Extract the (x, y) coordinate from the center of the cell holding the provided text.  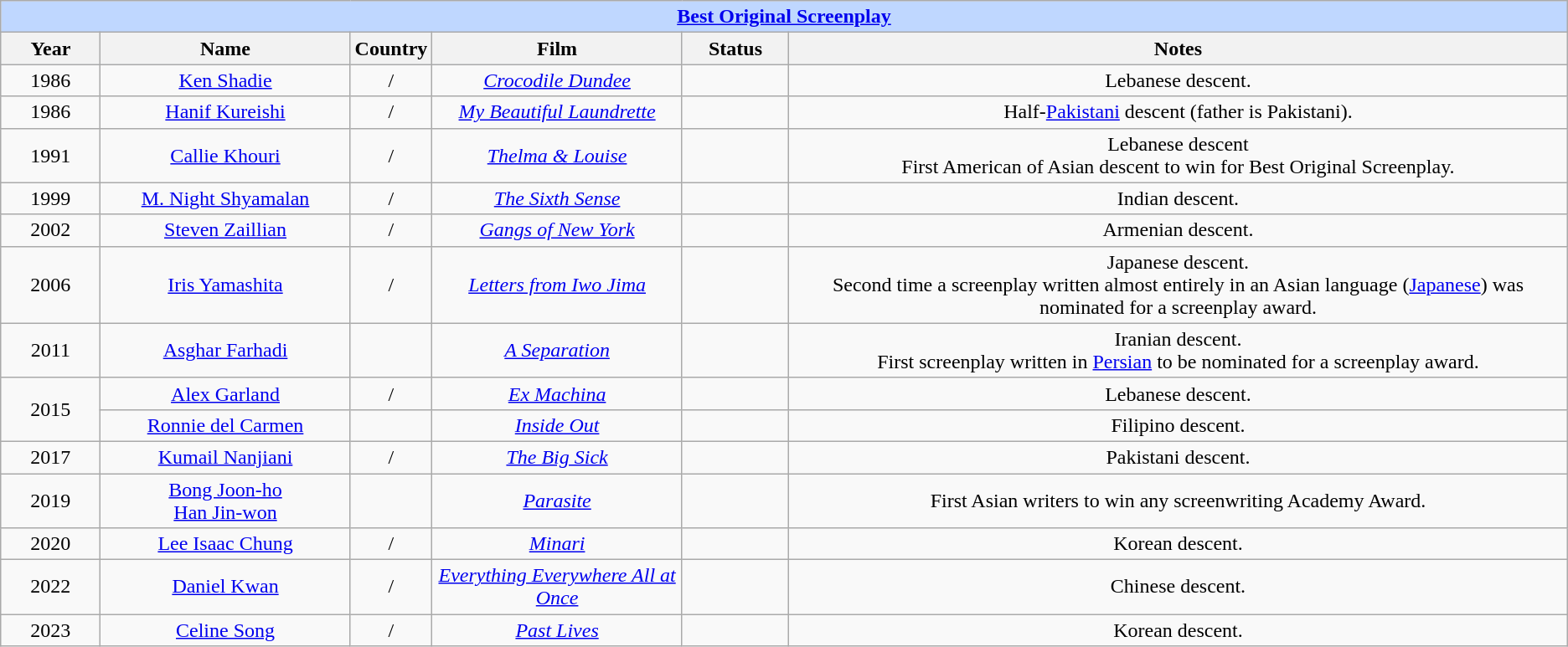
Parasite (558, 501)
Pakistani descent. (1179, 457)
Kumail Nanjiani (225, 457)
2020 (50, 544)
Past Lives (558, 630)
Crocodile Dundee (558, 80)
The Big Sick (558, 457)
M. Night Shyamalan (225, 198)
Japanese descent.Second time a screenplay written almost entirely in an Asian language (Japanese) was nominated for a screenplay award. (1179, 285)
Celine Song (225, 630)
2011 (50, 350)
Status (735, 49)
Asghar Farhadi (225, 350)
Country (391, 49)
2002 (50, 230)
Lee Isaac Chung (225, 544)
A Separation (558, 350)
Half-Pakistani descent (father is Pakistani). (1179, 112)
Minari (558, 544)
1999 (50, 198)
Lebanese descentFirst American of Asian descent to win for Best Original Screenplay. (1179, 156)
Notes (1179, 49)
Chinese descent. (1179, 588)
2019 (50, 501)
Everything Everywhere All at Once (558, 588)
Ken Shadie (225, 80)
Inside Out (558, 425)
Gangs of New York (558, 230)
Name (225, 49)
My Beautiful Laundrette (558, 112)
2022 (50, 588)
Filipino descent. (1179, 425)
Iris Yamashita (225, 285)
2015 (50, 409)
Steven Zaillian (225, 230)
1991 (50, 156)
Film (558, 49)
Hanif Kureishi (225, 112)
First Asian writers to win any screenwriting Academy Award. (1179, 501)
Best Original Screenplay (784, 17)
Ronnie del Carmen (225, 425)
The Sixth Sense (558, 198)
Year (50, 49)
Thelma & Louise (558, 156)
Callie Khouri (225, 156)
2023 (50, 630)
2006 (50, 285)
Alex Garland (225, 393)
Armenian descent. (1179, 230)
Bong Joon-hoHan Jin-won (225, 501)
Indian descent. (1179, 198)
Daniel Kwan (225, 588)
2017 (50, 457)
Letters from Iwo Jima (558, 285)
Iranian descent.First screenplay written in Persian to be nominated for a screenplay award. (1179, 350)
Ex Machina (558, 393)
